Return [X, Y] of the center of cell containing provided text 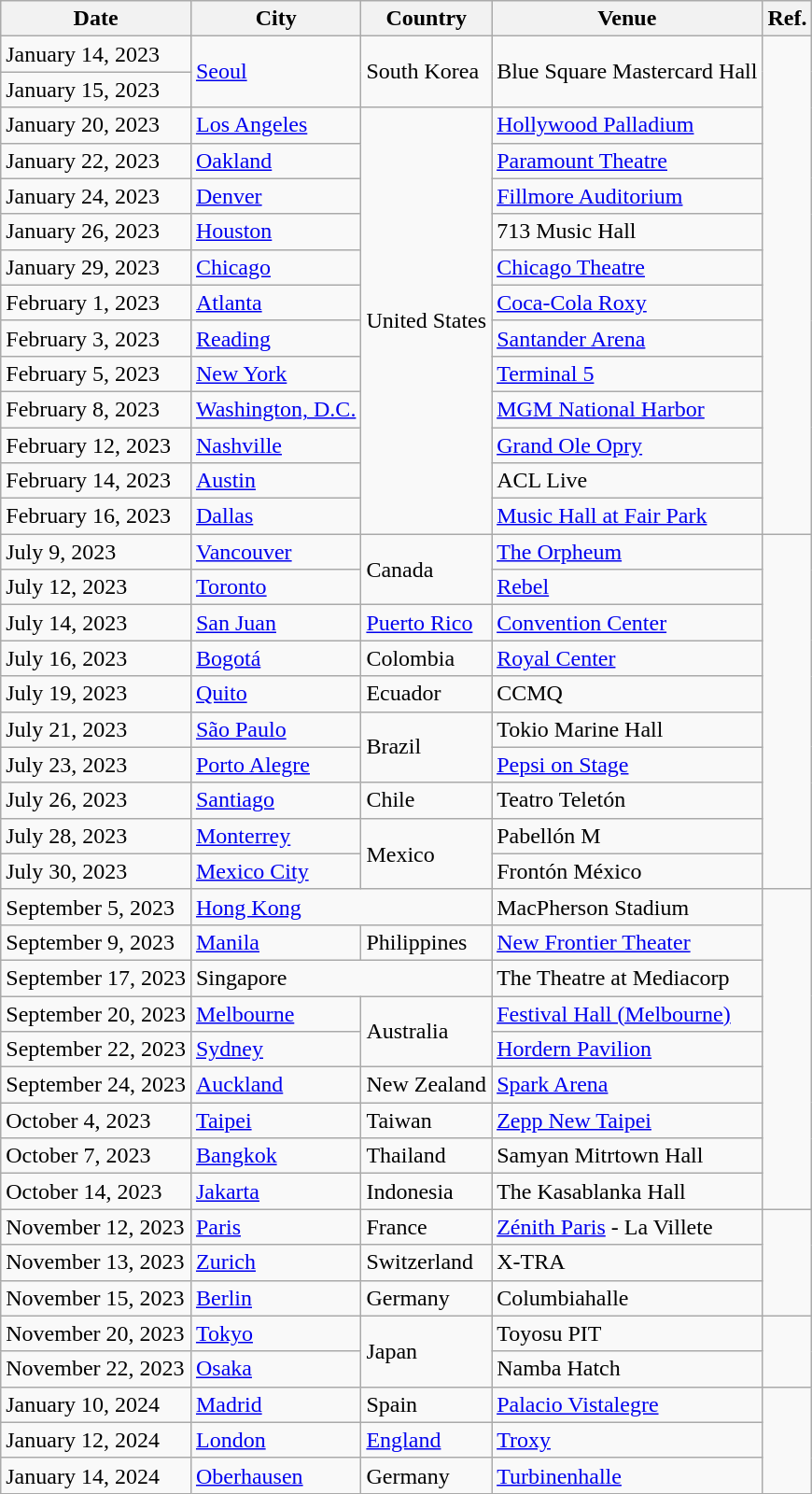
Berlin [275, 1298]
Santander Arena [627, 338]
Rebel [627, 587]
Reading [275, 338]
MacPherson Stadium [627, 907]
January 24, 2023 [96, 196]
Hollywood Palladium [627, 125]
England [427, 1440]
Nashville [275, 445]
November 13, 2023 [96, 1262]
July 21, 2023 [96, 729]
Singapore [341, 978]
São Paulo [275, 729]
Zepp New Taipei [627, 1120]
July 9, 2023 [96, 552]
Chile [427, 800]
Osaka [275, 1369]
London [275, 1440]
United States [427, 321]
Turbinenhalle [627, 1475]
CCMQ [627, 694]
Austin [275, 481]
Santiago [275, 800]
Colombia [427, 658]
Sydney [275, 1050]
Hordern Pavilion [627, 1050]
July 14, 2023 [96, 623]
Manila [275, 942]
October 14, 2023 [96, 1191]
Oberhausen [275, 1475]
Switzerland [427, 1262]
Brazil [427, 747]
January 29, 2023 [96, 267]
Washington, D.C. [275, 409]
January 14, 2023 [96, 54]
Madrid [275, 1404]
January 15, 2023 [96, 90]
July 26, 2023 [96, 800]
February 1, 2023 [96, 303]
October 7, 2023 [96, 1156]
Samyan Mitrtown Hall [627, 1156]
November 22, 2023 [96, 1369]
Zurich [275, 1262]
The Theatre at Mediacorp [627, 978]
Country [427, 19]
January 26, 2023 [96, 232]
Spark Arena [627, 1085]
Porto Alegre [275, 765]
July 30, 2023 [96, 871]
ACL Live [627, 481]
Namba Hatch [627, 1369]
X-TRA [627, 1262]
July 12, 2023 [96, 587]
Hong Kong [341, 907]
January 20, 2023 [96, 125]
Los Angeles [275, 125]
Dallas [275, 516]
Chicago [275, 267]
February 14, 2023 [96, 481]
Tokio Marine Hall [627, 729]
November 15, 2023 [96, 1298]
Coca-Cola Roxy [627, 303]
February 16, 2023 [96, 516]
Thailand [427, 1156]
February 3, 2023 [96, 338]
Jakarta [275, 1191]
February 12, 2023 [96, 445]
The Orpheum [627, 552]
September 5, 2023 [96, 907]
Pabellón M [627, 836]
Pepsi on Stage [627, 765]
City [275, 19]
Mexico City [275, 871]
Paramount Theatre [627, 161]
Seoul [275, 72]
Ref. [788, 19]
January 10, 2024 [96, 1404]
Venue [627, 19]
New Frontier Theater [627, 942]
Convention Center [627, 623]
San Juan [275, 623]
New Zealand [427, 1085]
Tokyo [275, 1333]
Bogotá [275, 658]
September 17, 2023 [96, 978]
Palacio Vistalegre [627, 1404]
South Korea [427, 72]
February 8, 2023 [96, 409]
Troxy [627, 1440]
July 19, 2023 [96, 694]
Vancouver [275, 552]
January 14, 2024 [96, 1475]
New York [275, 373]
Paris [275, 1227]
January 22, 2023 [96, 161]
Australia [427, 1031]
November 12, 2023 [96, 1227]
Japan [427, 1351]
Taipei [275, 1120]
Houston [275, 232]
Spain [427, 1404]
Auckland [275, 1085]
February 5, 2023 [96, 373]
Quito [275, 694]
Canada [427, 570]
Toronto [275, 587]
July 28, 2023 [96, 836]
September 9, 2023 [96, 942]
The Kasablanka Hall [627, 1191]
November 20, 2023 [96, 1333]
Ecuador [427, 694]
MGM National Harbor [627, 409]
July 23, 2023 [96, 765]
Indonesia [427, 1191]
Oakland [275, 161]
Zénith Paris - La Villete [627, 1227]
Denver [275, 196]
Music Hall at Fair Park [627, 516]
Taiwan [427, 1120]
January 12, 2024 [96, 1440]
Melbourne [275, 1013]
September 24, 2023 [96, 1085]
July 16, 2023 [96, 658]
Puerto Rico [427, 623]
Columbiahalle [627, 1298]
September 20, 2023 [96, 1013]
Royal Center [627, 658]
Festival Hall (Melbourne) [627, 1013]
713 Music Hall [627, 232]
Frontón México [627, 871]
Mexico [427, 853]
Monterrey [275, 836]
Date [96, 19]
September 22, 2023 [96, 1050]
October 4, 2023 [96, 1120]
Grand Ole Opry [627, 445]
Philippines [427, 942]
Teatro Teletón [627, 800]
France [427, 1227]
Toyosu PIT [627, 1333]
Blue Square Mastercard Hall [627, 72]
Bangkok [275, 1156]
Fillmore Auditorium [627, 196]
Atlanta [275, 303]
Chicago Theatre [627, 267]
Terminal 5 [627, 373]
